Find where the given text appears and provide that cell's center as (x, y) coordinate. 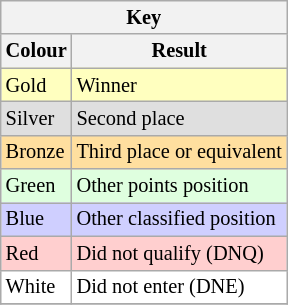
Colour (36, 51)
Second place (180, 118)
Other classified position (180, 219)
Other points position (180, 186)
Silver (36, 118)
Result (180, 51)
Red (36, 253)
Bronze (36, 152)
Green (36, 186)
Third place or equivalent (180, 152)
White (36, 287)
Gold (36, 85)
Did not qualify (DNQ) (180, 253)
Blue (36, 219)
Key (144, 17)
Winner (180, 85)
Did not enter (DNE) (180, 287)
